From the cell containing the given text, extract its center point as [x, y] coordinate. 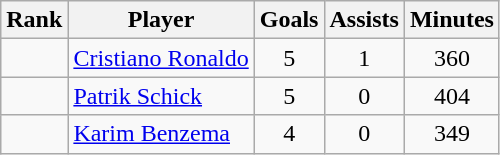
Minutes [452, 20]
Patrik Schick [161, 96]
1 [364, 58]
Goals [289, 20]
Player [161, 20]
4 [289, 134]
Rank [34, 20]
349 [452, 134]
Karim Benzema [161, 134]
404 [452, 96]
Assists [364, 20]
Cristiano Ronaldo [161, 58]
360 [452, 58]
